Detect which cell encompasses the target text, then output its [x, y] center coordinate. 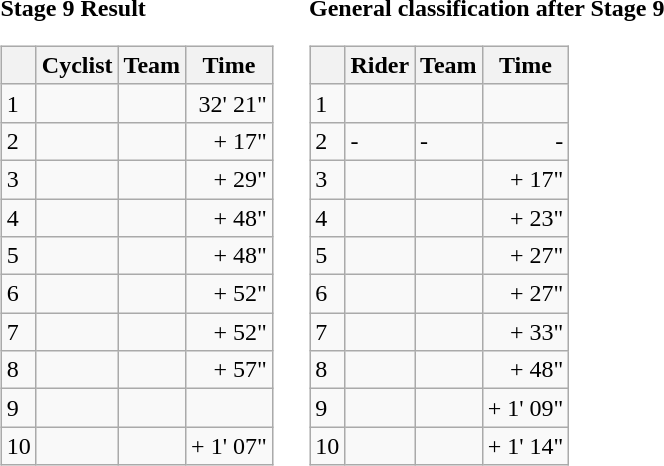
32' 21" [230, 103]
Rider [380, 65]
Cyclist [77, 65]
+ 23" [526, 217]
+ 1' 14" [526, 446]
+ 29" [230, 179]
+ 1' 07" [230, 446]
+ 57" [230, 370]
+ 1' 09" [526, 408]
+ 33" [526, 332]
